For the text-containing cell, return its midpoint in [x, y] coordinate format. 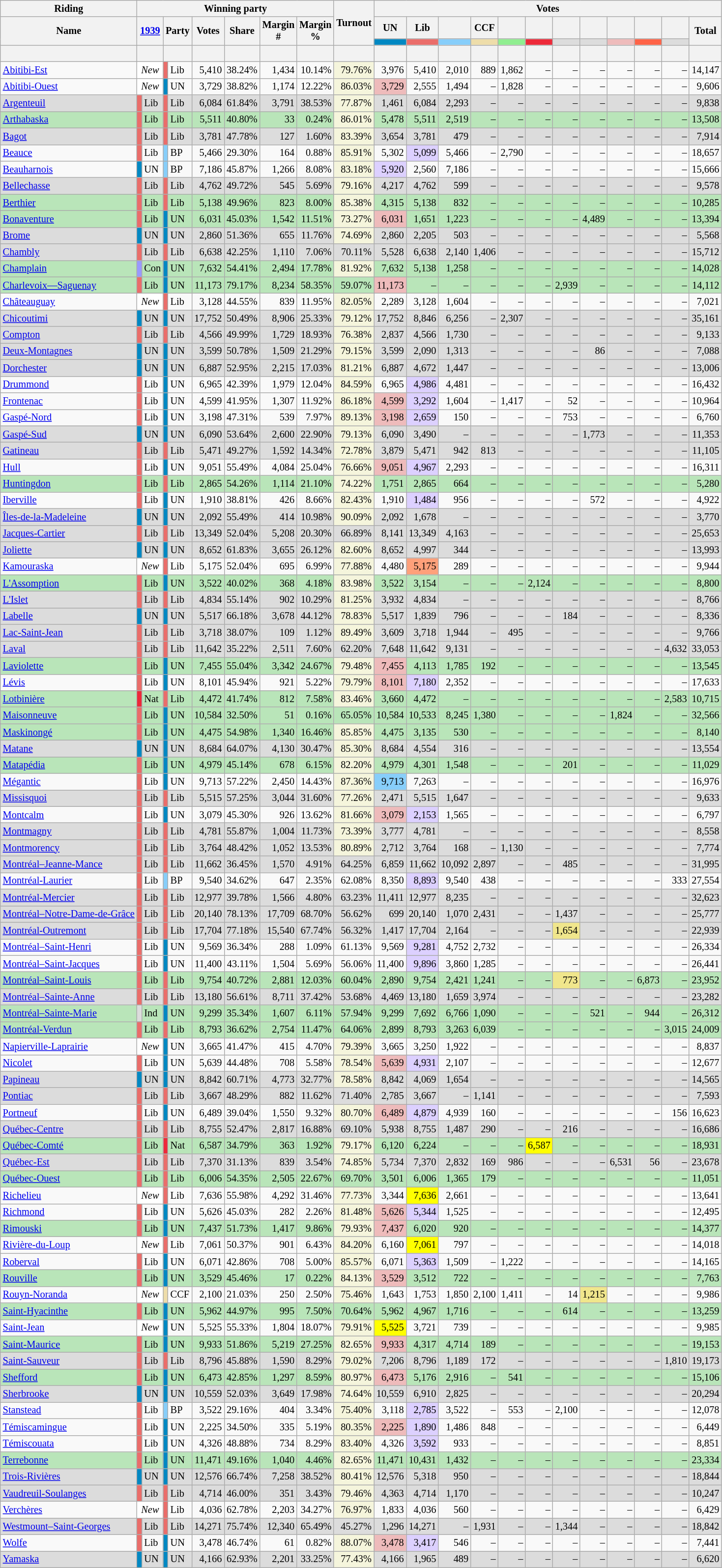
4.46% [316, 1460]
7.50% [316, 1311]
43.11% [242, 964]
3,135 [423, 732]
13.53% [316, 848]
956 [455, 500]
1,828 [512, 87]
2,899 [390, 1030]
17.98% [316, 1394]
Saint-Jean [69, 1328]
33.25% [316, 1559]
2,201 [278, 1559]
Frontenac [69, 401]
Charlevoix—Saguenay [69, 285]
344 [455, 550]
0.22% [316, 1278]
31.60% [316, 798]
2,732 [485, 947]
8,350 [390, 881]
Arthabaska [69, 119]
57.25% [242, 798]
29.16% [242, 1410]
Portneuf [69, 1113]
7,206 [390, 1361]
86.01% [354, 119]
7,692 [423, 1013]
29.30% [242, 153]
42.85% [242, 1377]
10.29% [316, 599]
4.80% [316, 897]
Papineau [69, 1079]
Turnout [354, 23]
333 [676, 881]
4,481 [455, 385]
1,592 [278, 450]
3,649 [278, 1394]
22.90% [316, 434]
8,235 [455, 897]
7,914 [705, 136]
32,566 [705, 715]
1,785 [455, 666]
1.60% [316, 136]
4,130 [278, 748]
797 [455, 1245]
35,161 [705, 318]
5,302 [390, 153]
79.48% [354, 666]
2,659 [423, 417]
17.78% [316, 268]
15,712 [705, 252]
19,173 [705, 1361]
2,712 [390, 848]
50.78% [242, 351]
889 [485, 70]
11.92% [316, 401]
Sherbrooke [69, 1394]
1,141 [485, 1096]
2,511 [278, 649]
1,223 [455, 219]
78.54% [354, 1063]
82.43% [354, 500]
5,528 [390, 252]
L'Assomption [69, 583]
Abitibi-Ouest [69, 87]
1,965 [423, 1559]
20,294 [705, 1394]
Dorchester [69, 368]
2,107 [455, 1063]
17,633 [705, 682]
4,292 [278, 1195]
2,205 [423, 236]
Trois-Rivières [69, 1477]
316 [455, 748]
84.13% [354, 1278]
995 [278, 1311]
85.85% [354, 732]
19,153 [705, 1344]
1.12% [316, 633]
2,090 [423, 351]
1,130 [512, 848]
415 [278, 1046]
44.97% [242, 1311]
61.13% [354, 947]
22.67% [316, 1179]
74.22% [354, 484]
2,825 [455, 1394]
79.76% [354, 70]
8,140 [705, 732]
18.07% [316, 1328]
3,118 [390, 1410]
14,018 [705, 1245]
Margin% [316, 31]
52.95% [242, 368]
57.94% [354, 1013]
79.93% [354, 1228]
8,846 [423, 318]
56 [648, 1162]
Montréal-Laurier [69, 881]
86.18% [354, 401]
9.86% [316, 1228]
664 [455, 484]
26,334 [705, 947]
1,004 [278, 831]
5,478 [390, 119]
63.23% [354, 897]
8,893 [423, 881]
5,568 [705, 236]
4,480 [390, 566]
61 [278, 1543]
Nicolet [69, 1063]
5,176 [423, 1377]
848 [485, 1427]
21.03% [242, 1295]
35.22% [242, 649]
773 [567, 980]
6,120 [390, 1146]
5,318 [423, 1477]
1,542 [278, 219]
69.70% [354, 1179]
1,833 [390, 1509]
6,224 [423, 1146]
289 [455, 566]
27,554 [705, 881]
84.59% [354, 385]
11,029 [705, 765]
32.77% [316, 1079]
52.03% [242, 1394]
16,311 [705, 467]
216 [567, 1129]
2,790 [512, 153]
368 [278, 583]
2,124 [539, 583]
Gaspé-Sud [69, 434]
62.08% [354, 881]
11,411 [390, 897]
290 [485, 1129]
11,353 [705, 434]
57.22% [242, 782]
3,417 [423, 1543]
1,804 [278, 1328]
11.95% [316, 301]
2,431 [485, 914]
4,317 [423, 1344]
Winning party [236, 8]
55.14% [242, 599]
986 [512, 1162]
L'Islet [69, 599]
12,495 [705, 1212]
9,896 [423, 964]
Saint-Hyacinthe [69, 1311]
4,315 [390, 203]
4,752 [455, 947]
7,258 [278, 1477]
8,558 [705, 831]
739 [455, 1328]
4.91% [316, 864]
572 [594, 500]
62.20% [354, 649]
79.15% [354, 351]
172 [485, 1361]
42.25% [242, 252]
7,593 [705, 1096]
Compton [69, 335]
9,606 [705, 87]
1,365 [455, 1179]
Roberval [69, 1262]
24,009 [705, 1030]
56.06% [354, 964]
530 [455, 732]
1,730 [455, 335]
3,655 [278, 550]
2,560 [423, 169]
7,088 [705, 351]
Bellechasse [69, 186]
Iberville [69, 500]
79.13% [354, 434]
Lotbinière [69, 699]
1,979 [278, 385]
17 [278, 1278]
1,434 [278, 70]
1,486 [455, 1427]
Riding [69, 8]
Matane [69, 748]
10,715 [705, 699]
Lac-Saint-Jean [69, 633]
9,944 [705, 566]
15,106 [705, 1377]
832 [455, 203]
Maisonneuve [69, 715]
Montréal–Notre-Dame-de-Grâce [69, 914]
2,307 [512, 318]
2,916 [455, 1377]
Mégantic [69, 782]
38.52% [316, 1477]
79.39% [354, 1046]
18,842 [705, 1526]
Westmount–Saint-Georges [69, 1526]
61.83% [242, 550]
Rimouski [69, 1228]
3,860 [455, 964]
1,344 [567, 1526]
15,540 [278, 930]
655 [278, 236]
9,578 [705, 186]
1,931 [485, 1526]
6.15% [316, 765]
3.54% [316, 1162]
Québec-Ouest [69, 1179]
8,851 [705, 1444]
56.61% [242, 997]
Montréal–Jeanne-Mance [69, 864]
Montréal–Saint-Louis [69, 980]
2,939 [567, 285]
77.43% [354, 1559]
4,363 [390, 1493]
83.46% [354, 699]
73.39% [354, 831]
2.26% [316, 1212]
7,763 [705, 1278]
438 [485, 881]
23,952 [705, 980]
1,504 [278, 964]
4,986 [423, 385]
45.30% [242, 815]
82.20% [354, 765]
56.62% [354, 914]
10,285 [705, 203]
8,837 [705, 1046]
37.42% [316, 997]
56.32% [354, 930]
1,484 [423, 500]
60.04% [354, 980]
13.62% [316, 815]
9,281 [423, 947]
30.47% [316, 748]
46.00% [242, 1493]
2,754 [278, 1030]
45.27% [354, 1526]
34.79% [242, 1146]
1,052 [278, 848]
Rivière-du-Loup [69, 1245]
4,554 [423, 748]
2,471 [390, 798]
404 [278, 1410]
10.14% [316, 70]
5.22% [316, 682]
695 [278, 566]
4,217 [390, 186]
3,770 [705, 517]
699 [390, 914]
5.19% [316, 1427]
363 [278, 1146]
Chambly [69, 252]
34.50% [242, 1427]
36.62% [242, 1030]
Montréal–Sainte-Marie [69, 1013]
Drummond [69, 385]
2,519 [455, 119]
479 [455, 136]
2,215 [278, 368]
1,659 [455, 997]
8.08% [316, 169]
40.02% [242, 583]
18,931 [705, 1146]
1,643 [390, 1295]
42.86% [242, 1262]
52 [567, 401]
88.07% [354, 1543]
8,906 [278, 318]
184 [567, 616]
179 [485, 1179]
32,623 [705, 897]
4.18% [316, 583]
38.81% [242, 500]
23,282 [705, 997]
Québec-Est [69, 1162]
48.88% [242, 1444]
8.59% [316, 1377]
3,015 [676, 1030]
14,565 [705, 1079]
79.16% [354, 186]
72.78% [354, 450]
11,105 [705, 450]
Îles-de-la-Madeleine [69, 517]
12.22% [316, 87]
52.47% [242, 1129]
73.27% [354, 219]
4,084 [278, 467]
5,099 [423, 153]
40.72% [242, 980]
1,110 [278, 252]
7,180 [423, 682]
1,307 [278, 401]
7,648 [390, 649]
10,431 [423, 1460]
74.85% [354, 1162]
38.24% [242, 70]
1,590 [278, 1361]
65.49% [316, 1526]
Margin# [278, 31]
201 [567, 765]
Pontiac [69, 1096]
Gatineau [69, 450]
76.97% [354, 1509]
1,437 [567, 914]
6,760 [705, 417]
3,501 [390, 1179]
32.50% [242, 715]
14,112 [705, 285]
58.35% [316, 285]
78.13% [242, 914]
2,153 [423, 815]
55.33% [242, 1328]
18.93% [316, 335]
23,678 [705, 1162]
86 [594, 351]
8,336 [705, 616]
14.34% [316, 450]
7,263 [423, 782]
Jacques-Cartier [69, 533]
11.62% [316, 1096]
4,469 [390, 997]
1,040 [278, 1460]
351 [278, 1493]
2,832 [455, 1162]
10,533 [423, 715]
8.66% [316, 500]
1,570 [278, 864]
2,817 [278, 1129]
47.78% [242, 136]
64.07% [242, 748]
34.27% [316, 1509]
54.98% [242, 732]
62.78% [242, 1509]
51.73% [242, 1228]
76.66% [354, 467]
42.39% [242, 385]
16,686 [705, 1129]
9,766 [705, 633]
10,964 [705, 401]
48.42% [242, 848]
5,208 [278, 533]
560 [455, 1509]
3,512 [423, 1278]
335 [278, 1427]
16.88% [316, 1129]
1.92% [316, 1146]
36.34% [242, 947]
3,976 [390, 70]
1,432 [455, 1460]
Chicoutimi [69, 318]
Saint-Maurice [69, 1344]
8,245 [455, 715]
54.35% [242, 1179]
Vaudreuil-Soulanges [69, 1493]
49.72% [242, 186]
1,241 [485, 980]
14,377 [705, 1228]
77.73% [354, 1195]
79.12% [354, 318]
2,897 [485, 864]
1,548 [455, 765]
6,039 [485, 1030]
80.89% [354, 848]
1,751 [390, 484]
1,114 [278, 484]
1,862 [512, 70]
24.67% [316, 666]
90.09% [354, 517]
10,092 [455, 864]
64.06% [354, 1030]
0.24% [316, 119]
86.03% [354, 87]
82.05% [354, 301]
13,545 [705, 666]
68.70% [316, 914]
Québec-Centre [69, 1129]
6,797 [705, 815]
1,285 [485, 964]
5,344 [423, 1212]
49.16% [242, 1460]
9,131 [455, 649]
14,028 [705, 268]
944 [648, 1013]
2,890 [390, 980]
1,296 [390, 1526]
39.78% [242, 897]
1,090 [485, 1013]
6,160 [390, 1245]
71.40% [354, 1096]
12.03% [316, 980]
3,777 [390, 831]
38.82% [242, 87]
61.84% [242, 103]
1,839 [423, 616]
89.13% [354, 417]
282 [278, 1212]
127 [278, 136]
45.46% [242, 1278]
2.35% [316, 881]
3,342 [278, 666]
8.00% [316, 203]
Argenteuil [69, 103]
3,721 [423, 1328]
45.94% [242, 682]
3,974 [485, 997]
21.29% [316, 351]
2,661 [455, 1195]
13,394 [705, 219]
521 [594, 1013]
Rouyn-Noranda [69, 1295]
823 [278, 203]
55.87% [242, 831]
Hull [69, 467]
Montréal–Saint-Jacques [69, 964]
85.57% [354, 1262]
553 [512, 1410]
Châteauguay [69, 301]
2.50% [316, 1295]
20.30% [316, 533]
85.30% [354, 748]
2,164 [455, 930]
8,141 [390, 533]
6,620 [705, 1559]
Montmagny [69, 831]
1,753 [423, 1295]
70.11% [354, 252]
2,555 [423, 87]
Huntingdon [69, 484]
8,234 [278, 285]
Labelle [69, 616]
26.12% [316, 550]
5,734 [390, 1162]
5.00% [316, 1262]
2,203 [278, 1509]
1,850 [455, 1295]
164 [278, 153]
3,791 [278, 103]
Con [152, 268]
3,490 [423, 434]
1,550 [278, 1113]
26,312 [705, 1013]
84.20% [354, 1245]
Montcalm [69, 815]
81.66% [354, 815]
9,633 [705, 798]
1,651 [423, 219]
31,995 [705, 864]
66.18% [242, 616]
3,263 [455, 1030]
189 [485, 1344]
64.25% [354, 864]
160 [485, 1113]
81.92% [354, 268]
12,340 [278, 1526]
901 [278, 1245]
13,993 [705, 550]
12.04% [316, 385]
66.74% [242, 1477]
3.43% [316, 1493]
546 [455, 1543]
1,222 [512, 1262]
3,344 [390, 1195]
59.07% [354, 285]
Name [69, 31]
3,678 [278, 616]
1,729 [278, 335]
6,256 [455, 318]
1,447 [455, 368]
82.60% [354, 550]
Richmond [69, 1212]
4,931 [423, 1063]
83.39% [354, 136]
83.98% [354, 583]
1,647 [455, 798]
16,623 [705, 1113]
250 [278, 1295]
6,531 [621, 1162]
5,938 [390, 1129]
2,352 [455, 682]
85.38% [354, 203]
6,873 [648, 980]
150 [455, 417]
7.58% [316, 699]
23,334 [705, 1460]
44.48% [242, 1063]
3,044 [278, 798]
Laviolette [69, 666]
1,380 [485, 715]
46.74% [242, 1543]
8,800 [705, 583]
678 [278, 765]
10,247 [705, 1493]
65.05% [354, 715]
192 [485, 666]
109 [278, 633]
79.02% [354, 1361]
77.88% [354, 566]
80.41% [354, 1477]
9,985 [705, 1328]
77.87% [354, 103]
Ind [152, 1013]
6,910 [423, 1394]
933 [455, 1444]
55.04% [242, 666]
13,259 [705, 1311]
78.83% [354, 616]
33,053 [705, 649]
1,313 [455, 351]
25,777 [705, 914]
Kamouraska [69, 566]
4.70% [316, 1046]
38.07% [242, 633]
Richelieu [69, 1195]
12,078 [705, 1410]
6,449 [705, 1427]
11.51% [316, 219]
14.43% [316, 782]
Gaspé-Nord [69, 417]
53.64% [242, 434]
942 [455, 450]
11.73% [316, 831]
41.74% [242, 699]
62.93% [242, 1559]
4,163 [455, 533]
13,641 [705, 1195]
45.88% [242, 1361]
Shefford [69, 1377]
49.27% [242, 450]
1,944 [455, 633]
38.53% [316, 103]
541 [512, 1377]
722 [455, 1278]
69.10% [354, 1129]
2,289 [390, 301]
35.34% [242, 1013]
2,450 [278, 782]
414 [278, 517]
78.58% [354, 1079]
27.25% [316, 1344]
79.91% [354, 1328]
1,773 [594, 434]
47.31% [242, 417]
25.04% [316, 467]
Yamaska [69, 1559]
83.40% [354, 1444]
1,406 [485, 252]
77.26% [354, 798]
22,939 [705, 930]
485 [567, 864]
85.91% [354, 153]
Laval [69, 649]
2,600 [278, 434]
83.18% [354, 169]
489 [455, 1559]
89.49% [354, 633]
45.14% [242, 765]
2,421 [455, 980]
Montréal-Verdun [69, 1030]
13,554 [705, 748]
5,363 [423, 1262]
Québec-Comté [69, 1146]
75.40% [354, 1410]
495 [512, 633]
1,565 [455, 815]
75.74% [242, 1526]
3,879 [390, 450]
169 [485, 1162]
39.04% [242, 1113]
87.36% [354, 782]
Abitibi-Est [69, 70]
1,494 [455, 87]
Montréal-Outremont [69, 930]
Missisquoi [69, 798]
Témiscamingue [69, 1427]
11.47% [316, 1030]
926 [278, 815]
54.41% [242, 268]
81.21% [354, 368]
Party [177, 31]
1,890 [423, 1427]
9,986 [705, 1295]
7,441 [705, 1543]
Stanstead [69, 1410]
Témiscouata [69, 1444]
6,020 [423, 1228]
902 [278, 599]
44.12% [316, 616]
4,069 [423, 1079]
67.74% [316, 930]
921 [278, 682]
51 [278, 715]
31.13% [242, 1162]
55.98% [242, 1195]
156 [676, 1113]
2,494 [278, 268]
81.48% [354, 1212]
40.80% [242, 119]
5,920 [390, 169]
920 [455, 1228]
5,219 [278, 1344]
Share [242, 31]
3.34% [316, 1410]
426 [278, 500]
Montréal-Mercier [69, 897]
1,810 [676, 1361]
1,607 [278, 1013]
4,301 [423, 765]
31.46% [316, 1195]
10.98% [316, 517]
Beauharnois [69, 169]
16,976 [705, 782]
70.64% [354, 1311]
41.47% [242, 1046]
1,170 [455, 1493]
2,140 [455, 252]
60.71% [242, 1079]
7.97% [316, 417]
79.46% [354, 1493]
Brome [69, 236]
3,250 [423, 1046]
950 [455, 1477]
5.58% [316, 1063]
50.37% [242, 1245]
1,215 [594, 1295]
6.43% [316, 1245]
9.32% [316, 1113]
Maskinongé [69, 732]
3,154 [423, 583]
36.45% [242, 864]
6,766 [455, 1013]
Verchères [69, 1509]
2,837 [390, 335]
6.99% [316, 566]
Matapédia [69, 765]
Rouville [69, 1278]
1,258 [455, 268]
4,773 [278, 1079]
0.16% [316, 715]
13,006 [705, 368]
1,070 [455, 914]
812 [278, 699]
41.95% [242, 401]
4,939 [455, 1113]
7,021 [705, 301]
33 [278, 119]
79.79% [354, 682]
545 [278, 186]
Bonaventure [69, 219]
53.68% [354, 997]
Montmorency [69, 848]
8,766 [705, 599]
882 [278, 1096]
3,654 [390, 136]
13,508 [705, 119]
80.97% [354, 1377]
4,922 [705, 500]
Bagot [69, 136]
51.36% [242, 236]
7.60% [316, 649]
45.87% [242, 169]
4,632 [676, 649]
Montréal–Sainte-Anne [69, 997]
16,432 [705, 385]
1,566 [278, 897]
7.06% [316, 252]
813 [485, 450]
11.76% [316, 236]
0.82% [316, 1543]
80.35% [354, 1427]
1,461 [390, 103]
1939 [150, 31]
16.46% [316, 732]
1,487 [455, 1129]
25,653 [705, 533]
539 [278, 417]
Napierville-Laprairie [69, 1046]
49.99% [242, 335]
11,051 [705, 1179]
1,922 [455, 1046]
34.62% [242, 881]
4,113 [423, 666]
74.69% [354, 236]
Deux-Montagnes [69, 351]
18,844 [705, 1477]
Lévis [69, 682]
2,583 [676, 699]
Wolfe [69, 1543]
3,592 [423, 1444]
9,838 [705, 103]
1,266 [278, 169]
4,489 [594, 219]
3,292 [423, 401]
Terrebonne [69, 1460]
2,881 [278, 980]
74.64% [354, 1394]
12,677 [705, 1063]
Saint-Sauveur [69, 1361]
77.18% [242, 930]
7,774 [705, 848]
503 [455, 236]
54.26% [242, 484]
14,165 [705, 1262]
1,716 [455, 1311]
1,189 [455, 1361]
4,879 [423, 1113]
14 [567, 1295]
50.49% [242, 318]
81.25% [354, 599]
1,340 [278, 732]
1,824 [621, 715]
614 [567, 1311]
80.70% [354, 1113]
75.46% [354, 1295]
734 [278, 1444]
3,660 [390, 699]
1,411 [512, 1295]
168 [455, 848]
6,859 [390, 864]
26,441 [705, 964]
288 [278, 947]
Berthier [69, 203]
1.09% [316, 947]
2,010 [455, 70]
14,147 [705, 70]
49.96% [242, 203]
4,672 [423, 368]
8,711 [278, 997]
1,174 [278, 87]
1,525 [455, 1212]
1,297 [278, 1377]
Montréal–Saint-Henri [69, 947]
17.03% [316, 368]
6.11% [316, 1013]
753 [567, 417]
76.38% [354, 335]
796 [455, 616]
48.29% [242, 1096]
Beauce [69, 153]
Total [705, 31]
9,133 [705, 335]
3,932 [390, 599]
66.89% [354, 533]
6,429 [705, 1509]
51.86% [242, 1344]
25.33% [316, 318]
Champlain [69, 268]
21.10% [316, 484]
2,505 [278, 1179]
Joliette [69, 550]
17,709 [278, 914]
4,997 [423, 550]
5,280 [705, 484]
44.55% [242, 301]
0.88% [316, 153]
647 [278, 881]
1,678 [423, 517]
599 [455, 186]
3,609 [390, 633]
18,657 [705, 153]
15,666 [705, 169]
